Find where the given text appears and provide that cell's center as [x, y] coordinate. 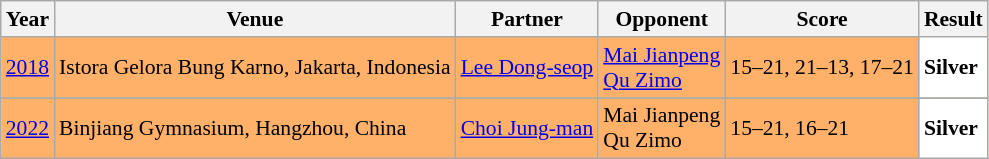
Istora Gelora Bung Karno, Jakarta, Indonesia [255, 68]
Choi Jung-man [528, 128]
Lee Dong-seop [528, 68]
Result [954, 19]
Venue [255, 19]
Partner [528, 19]
15–21, 16–21 [822, 128]
15–21, 21–13, 17–21 [822, 68]
2022 [28, 128]
Binjiang Gymnasium, Hangzhou, China [255, 128]
2018 [28, 68]
Year [28, 19]
Opponent [662, 19]
Score [822, 19]
